Capture the cell that displays the provided text and extract its (x, y) central coordinate. 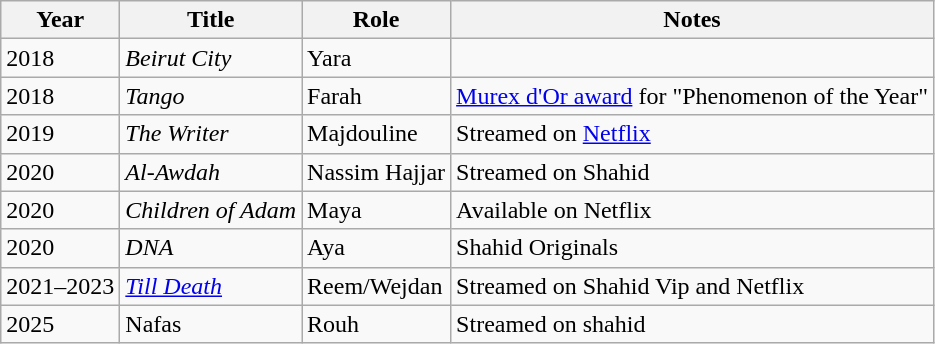
2021–2023 (60, 286)
Yara (376, 58)
Streamed on Netflix (692, 134)
Nafas (211, 324)
Murex d'Or award for "Phenomenon of the Year" (692, 96)
Rouh (376, 324)
Majdouline (376, 134)
Tango (211, 96)
Available on Netflix (692, 210)
Streamed on shahid (692, 324)
2019 (60, 134)
Notes (692, 20)
Till Death (211, 286)
Farah (376, 96)
Streamed on Shahid Vip and Netflix (692, 286)
Aya (376, 248)
DNA (211, 248)
Al-Awdah (211, 172)
Role (376, 20)
Reem/Wejdan (376, 286)
The Writer (211, 134)
Maya (376, 210)
Year (60, 20)
Title (211, 20)
Children of Adam (211, 210)
Nassim Hajjar (376, 172)
2025 (60, 324)
Streamed on Shahid (692, 172)
Beirut City (211, 58)
Shahid Originals (692, 248)
